Pinpoint the cell where the given text exists, returning its [X, Y] midpoint coordinate. 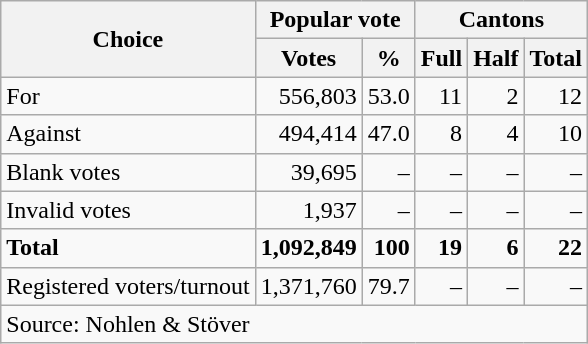
1,371,760 [308, 286]
47.0 [388, 134]
Choice [128, 39]
1,092,849 [308, 248]
Registered voters/turnout [128, 286]
% [388, 58]
1,937 [308, 210]
6 [496, 248]
11 [441, 96]
100 [388, 248]
Against [128, 134]
8 [441, 134]
2 [496, 96]
Full [441, 58]
Invalid votes [128, 210]
22 [556, 248]
53.0 [388, 96]
Half [496, 58]
Blank votes [128, 172]
556,803 [308, 96]
4 [496, 134]
For [128, 96]
39,695 [308, 172]
79.7 [388, 286]
Popular vote [335, 20]
10 [556, 134]
Source: Nohlen & Stöver [294, 324]
Votes [308, 58]
12 [556, 96]
494,414 [308, 134]
19 [441, 248]
Cantons [501, 20]
